For the text-containing cell, return its midpoint in (X, Y) coordinate format. 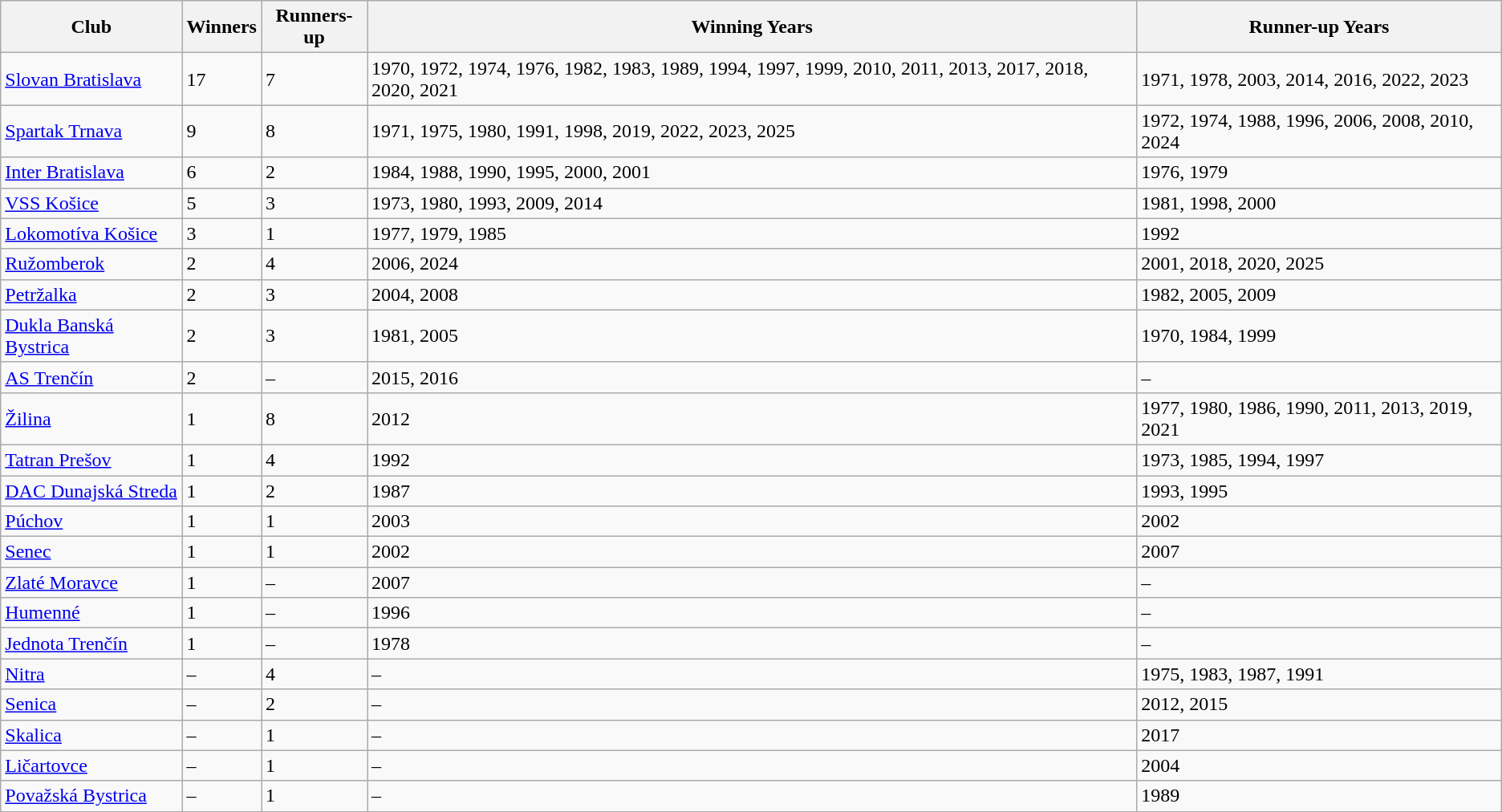
1972, 1974, 1988, 1996, 2006, 2008, 2010, 2024 (1319, 132)
Jednota Trenčín (91, 644)
Inter Bratislava (91, 173)
1977, 1979, 1985 (753, 233)
1973, 1980, 1993, 2009, 2014 (753, 203)
1973, 1985, 1994, 1997 (1319, 460)
9 (221, 132)
Spartak Trnava (91, 132)
17 (221, 79)
AS Trenčín (91, 377)
1971, 1975, 1980, 1991, 1998, 2019, 2022, 2023, 2025 (753, 132)
1989 (1319, 796)
Lokomotíva Košice (91, 233)
Ličartovce (91, 765)
Zlaté Moravce (91, 583)
Runners-up (315, 27)
Skalica (91, 735)
1987 (753, 490)
Púchov (91, 522)
1981, 2005 (753, 335)
Club (91, 27)
6 (221, 173)
1981, 1998, 2000 (1319, 203)
2012 (753, 419)
2001, 2018, 2020, 2025 (1319, 264)
2015, 2016 (753, 377)
1976, 1979 (1319, 173)
1971, 1978, 2003, 2014, 2016, 2022, 2023 (1319, 79)
DAC Dunajská Streda (91, 490)
Žilina (91, 419)
Winners (221, 27)
1982, 2005, 2009 (1319, 294)
Považská Bystrica (91, 796)
Humenné (91, 613)
2004, 2008 (753, 294)
5 (221, 203)
2003 (753, 522)
2012, 2015 (1319, 704)
Slovan Bratislava (91, 79)
2006, 2024 (753, 264)
1993, 1995 (1319, 490)
1975, 1983, 1987, 1991 (1319, 674)
2017 (1319, 735)
1970, 1972, 1974, 1976, 1982, 1983, 1989, 1994, 1997, 1999, 2010, 2011, 2013, 2017, 2018, 2020, 2021 (753, 79)
Petržalka (91, 294)
7 (315, 79)
Senec (91, 552)
VSS Košice (91, 203)
Tatran Prešov (91, 460)
1970, 1984, 1999 (1319, 335)
Runner-up Years (1319, 27)
Senica (91, 704)
Ružomberok (91, 264)
1996 (753, 613)
1984, 1988, 1990, 1995, 2000, 2001 (753, 173)
1978 (753, 644)
2004 (1319, 765)
Nitra (91, 674)
Winning Years (753, 27)
1977, 1980, 1986, 1990, 2011, 2013, 2019, 2021 (1319, 419)
Dukla Banská Bystrica (91, 335)
